For the text-containing cell, return its midpoint in (X, Y) coordinate format. 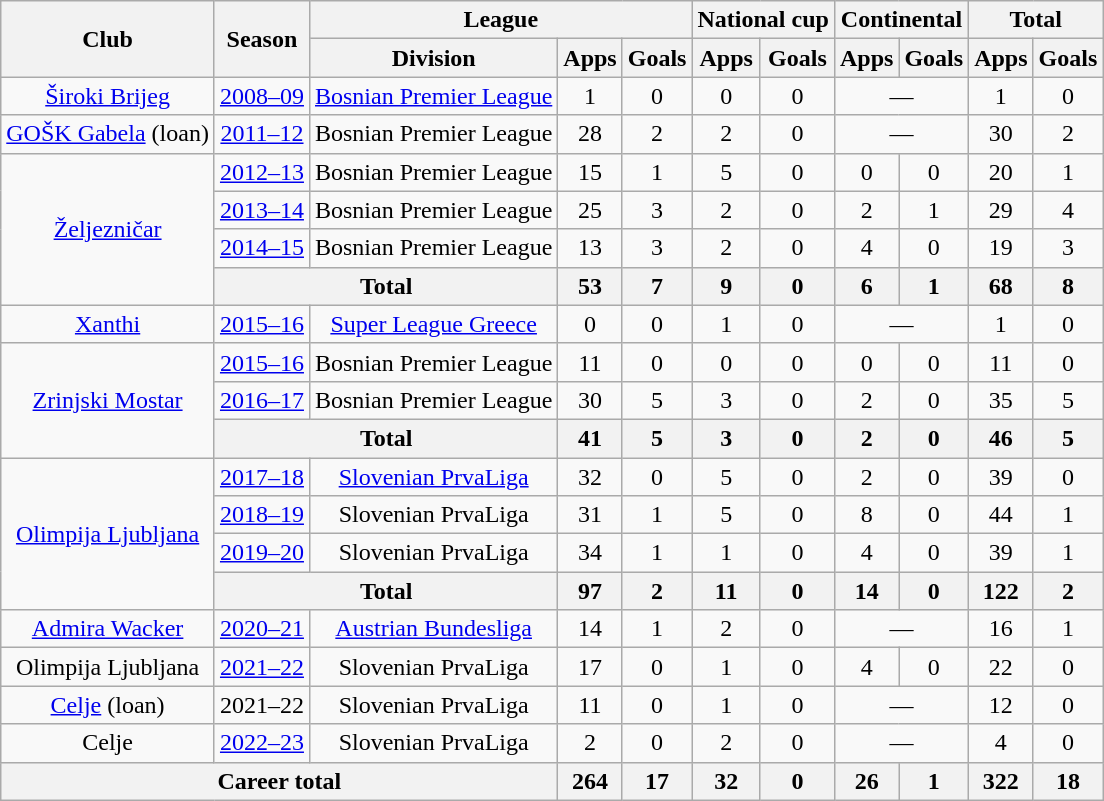
22 (1001, 667)
2022–23 (262, 743)
19 (1001, 248)
264 (590, 781)
2008–09 (262, 96)
Division (433, 58)
7 (657, 286)
53 (590, 286)
97 (590, 591)
12 (1001, 705)
2011–12 (262, 134)
41 (590, 438)
20 (1001, 172)
2017–18 (262, 477)
29 (1001, 210)
Željezničar (108, 229)
GOŠK Gabela (loan) (108, 134)
National cup (763, 20)
Continental (901, 20)
2013–14 (262, 210)
18 (1068, 781)
Celje (108, 743)
2019–20 (262, 553)
Xanthi (108, 324)
Super League Greece (433, 324)
Admira Wacker (108, 629)
Celje (loan) (108, 705)
Career total (280, 781)
Season (262, 39)
2012–13 (262, 172)
26 (866, 781)
28 (590, 134)
25 (590, 210)
15 (590, 172)
13 (590, 248)
34 (590, 553)
2020–21 (262, 629)
16 (1001, 629)
6 (866, 286)
2016–17 (262, 400)
League (500, 20)
122 (1001, 591)
Club (108, 39)
68 (1001, 286)
31 (590, 515)
Austrian Bundesliga (433, 629)
2014–15 (262, 248)
Široki Brijeg (108, 96)
Zrinjski Mostar (108, 400)
35 (1001, 400)
46 (1001, 438)
322 (1001, 781)
2018–19 (262, 515)
9 (726, 286)
44 (1001, 515)
